Scan for the cell matching the given text and deliver its [x, y] coordinate at center. 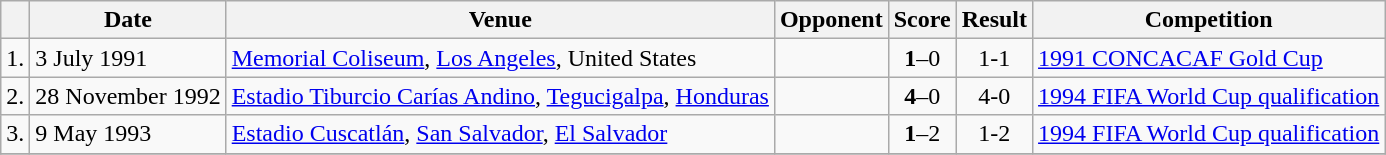
Estadio Tiburcio Carías Andino, Tegucigalpa, Honduras [500, 96]
1-1 [994, 58]
4–0 [922, 96]
Opponent [831, 20]
Memorial Coliseum, Los Angeles, United States [500, 58]
3. [16, 134]
1–0 [922, 58]
1. [16, 58]
Competition [1209, 20]
4-0 [994, 96]
Result [994, 20]
Estadio Cuscatlán, San Salvador, El Salvador [500, 134]
28 November 1992 [128, 96]
2. [16, 96]
3 July 1991 [128, 58]
Venue [500, 20]
Score [922, 20]
1-2 [994, 134]
1991 CONCACAF Gold Cup [1209, 58]
Date [128, 20]
1–2 [922, 134]
9 May 1993 [128, 134]
